Extract the [x, y] coordinate from the center of the cell holding the provided text.  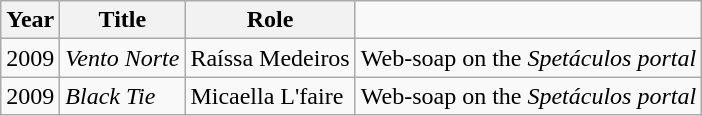
Role [270, 20]
Raíssa Medeiros [270, 58]
Year [30, 20]
Black Tie [122, 96]
Title [122, 20]
Vento Norte [122, 58]
Micaella L'faire [270, 96]
